Locate the cell with the specified text and output its (x, y) center coordinate. 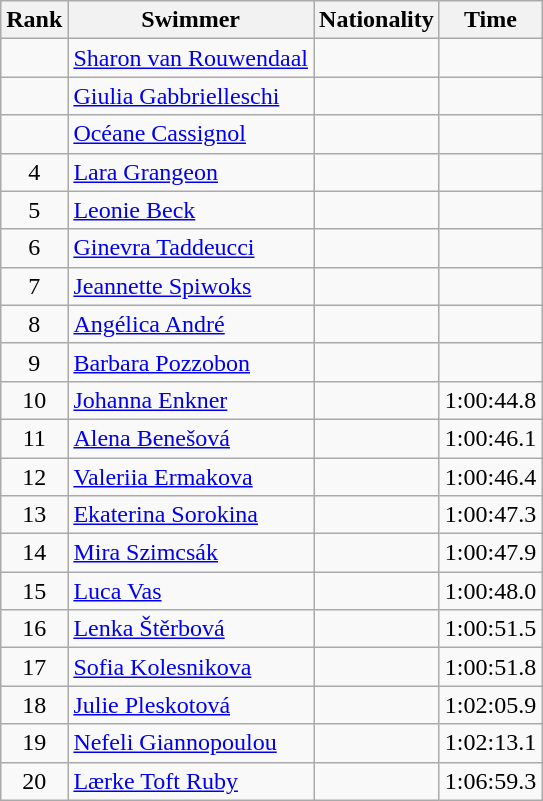
Jeannette Spiwoks (191, 286)
6 (34, 248)
1:00:47.9 (490, 553)
1:02:05.9 (490, 705)
Johanna Enkner (191, 400)
1:00:51.8 (490, 667)
20 (34, 781)
Lenka Štěrbová (191, 629)
Barbara Pozzobon (191, 362)
12 (34, 477)
4 (34, 172)
Nationality (377, 20)
10 (34, 400)
Ginevra Taddeucci (191, 248)
Julie Pleskotová (191, 705)
Sharon van Rouwendaal (191, 58)
Giulia Gabbrielleschi (191, 96)
Swimmer (191, 20)
Sofia Kolesnikova (191, 667)
Valeriia Ermakova (191, 477)
9 (34, 362)
Time (490, 20)
19 (34, 743)
Ekaterina Sorokina (191, 515)
Mira Szimcsák (191, 553)
14 (34, 553)
Angélica André (191, 324)
Lærke Toft Ruby (191, 781)
1:00:48.0 (490, 591)
1:06:59.3 (490, 781)
1:00:47.3 (490, 515)
15 (34, 591)
8 (34, 324)
Luca Vas (191, 591)
1:00:46.4 (490, 477)
1:00:44.8 (490, 400)
16 (34, 629)
Lara Grangeon (191, 172)
17 (34, 667)
1:00:51.5 (490, 629)
Océane Cassignol (191, 134)
Alena Benešová (191, 438)
1:02:13.1 (490, 743)
1:00:46.1 (490, 438)
18 (34, 705)
13 (34, 515)
11 (34, 438)
5 (34, 210)
Nefeli Giannopoulou (191, 743)
7 (34, 286)
Leonie Beck (191, 210)
Rank (34, 20)
